Return the [x, y] coordinate for the center point of the cell that contains the specified text.  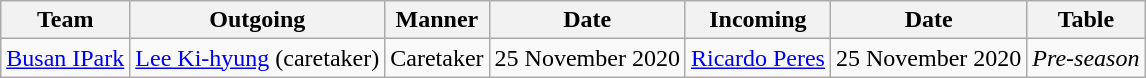
Caretaker [437, 58]
Busan IPark [66, 58]
Incoming [758, 20]
Outgoing [258, 20]
Manner [437, 20]
Table [1086, 20]
Team [66, 20]
Ricardo Peres [758, 58]
Pre-season [1086, 58]
Lee Ki-hyung (caretaker) [258, 58]
